From the cell containing the given text, extract its center point as (X, Y) coordinate. 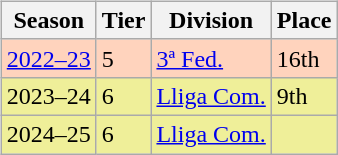
9th (304, 96)
2024–25 (48, 134)
Tier (124, 20)
16th (304, 58)
5 (124, 58)
Division (211, 20)
2022–23 (48, 58)
Season (48, 20)
Place (304, 20)
3ª Fed. (211, 58)
2023–24 (48, 96)
